Search for the cell housing the specified text and yield its [x, y] center coordinate. 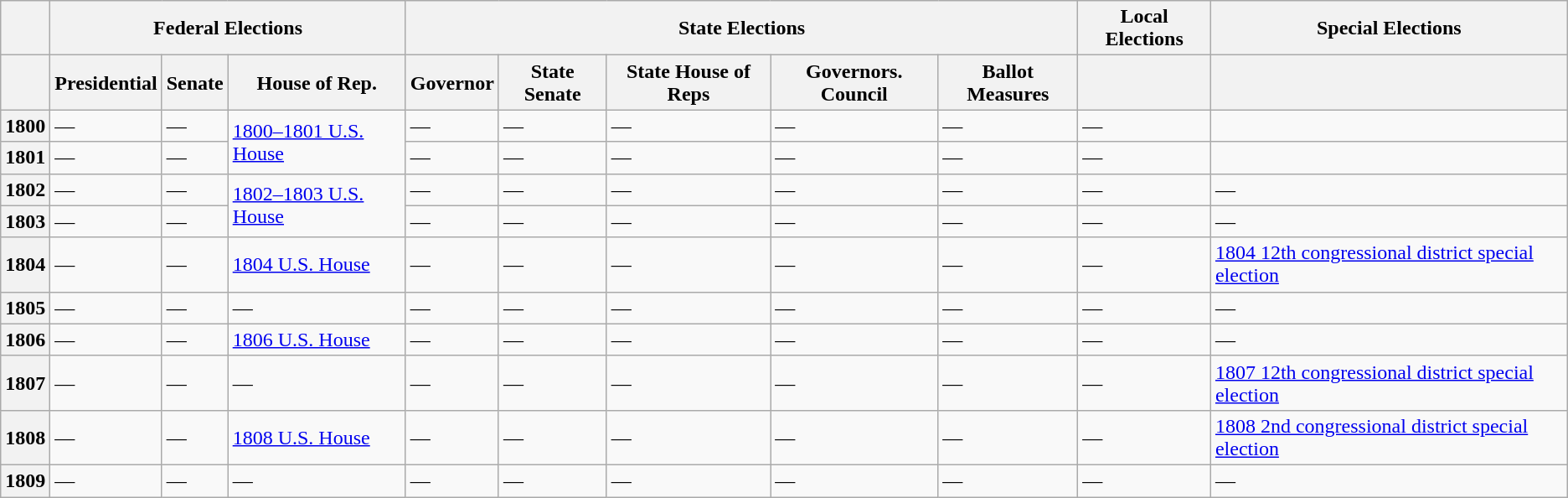
State House of Reps [689, 82]
Local Elections [1144, 29]
1805 [25, 308]
1806 [25, 340]
1806 U.S. House [317, 340]
1807 [25, 382]
1804 [25, 265]
1808 2nd congressional district special election [1389, 438]
1802–1803 U.S. House [317, 205]
House of Rep. [317, 82]
1800 [25, 126]
1808 U.S. House [317, 438]
1804 12th congressional district special election [1389, 265]
1809 [25, 480]
1807 12th congressional district special election [1389, 382]
1800–1801 U.S. House [317, 142]
Ballot Measures [1008, 82]
Governors. Council [854, 82]
Special Elections [1389, 29]
1808 [25, 438]
State Senate [553, 82]
1804 U.S. House [317, 265]
State Elections [741, 29]
Presidential [106, 82]
Federal Elections [228, 29]
1802 [25, 189]
1801 [25, 158]
Senate [194, 82]
Governor [452, 82]
1803 [25, 221]
